Return the [x, y] coordinate for the center point of the cell that contains the specified text.  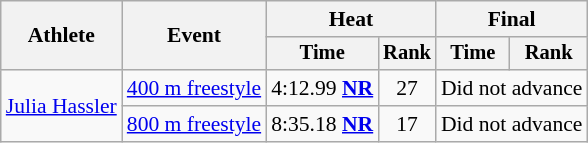
Athlete [62, 36]
Final [512, 19]
800 m freestyle [194, 124]
Julia Hassler [62, 106]
Heat [351, 19]
17 [407, 124]
400 m freestyle [194, 88]
27 [407, 88]
8:35.18 NR [322, 124]
Event [194, 36]
4:12.99 NR [322, 88]
